Extract the [X, Y] coordinate from the center of the cell holding the provided text.  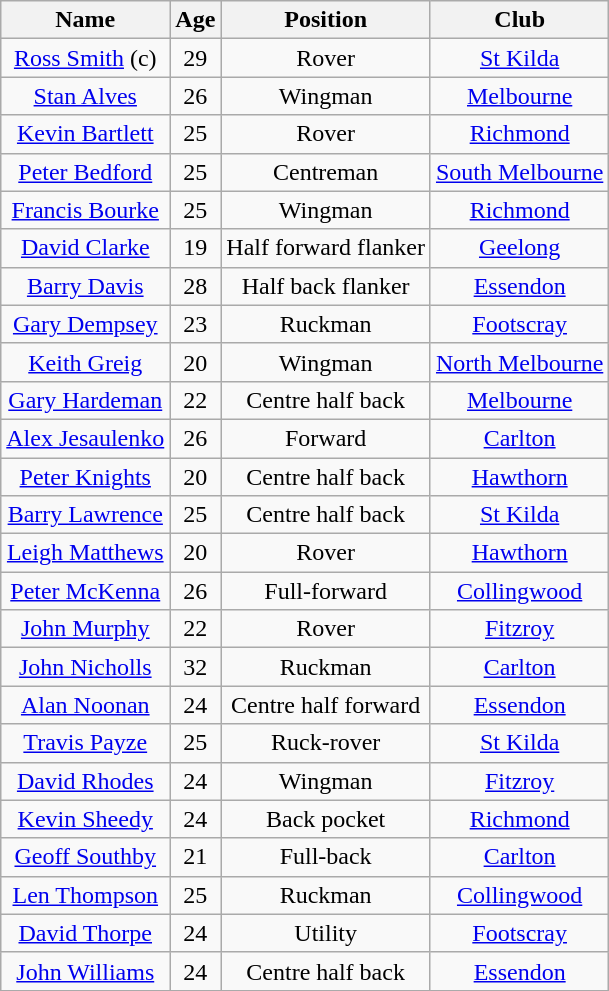
Peter McKenna [86, 591]
Position [326, 20]
Geelong [519, 248]
Ross Smith (c) [86, 58]
Half back flanker [326, 286]
Name [86, 20]
Leigh Matthews [86, 553]
Alex Jesaulenko [86, 438]
North Melbourne [519, 362]
Centre half forward [326, 705]
Full-forward [326, 591]
John Williams [86, 971]
Full-back [326, 857]
Stan Alves [86, 96]
Peter Bedford [86, 172]
Club [519, 20]
21 [196, 857]
John Murphy [86, 629]
Ruck-rover [326, 743]
Geoff Southby [86, 857]
Barry Davis [86, 286]
Gary Dempsey [86, 324]
Utility [326, 933]
28 [196, 286]
Half forward flanker [326, 248]
Francis Bourke [86, 210]
Alan Noonan [86, 705]
Forward [326, 438]
Centreman [326, 172]
South Melbourne [519, 172]
Back pocket [326, 819]
Keith Greig [86, 362]
Kevin Bartlett [86, 134]
29 [196, 58]
David Thorpe [86, 933]
Travis Payze [86, 743]
23 [196, 324]
Barry Lawrence [86, 515]
David Clarke [86, 248]
Len Thompson [86, 895]
19 [196, 248]
John Nicholls [86, 667]
David Rhodes [86, 781]
Peter Knights [86, 477]
Kevin Sheedy [86, 819]
32 [196, 667]
Age [196, 20]
Gary Hardeman [86, 400]
